For the text-containing cell, return its midpoint in (x, y) coordinate format. 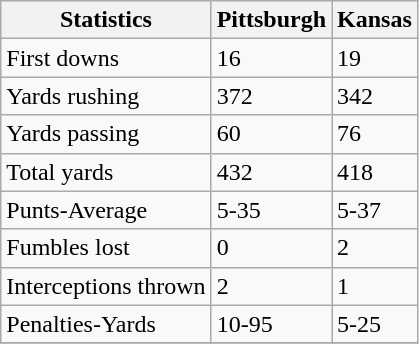
5-25 (375, 324)
Kansas (375, 20)
Pittsburgh (271, 20)
342 (375, 96)
16 (271, 58)
Total yards (106, 172)
Yards passing (106, 134)
5-37 (375, 210)
432 (271, 172)
10-95 (271, 324)
Yards rushing (106, 96)
19 (375, 58)
5-35 (271, 210)
418 (375, 172)
60 (271, 134)
Punts-Average (106, 210)
Penalties-Yards (106, 324)
1 (375, 286)
Fumbles lost (106, 248)
372 (271, 96)
76 (375, 134)
First downs (106, 58)
0 (271, 248)
Interceptions thrown (106, 286)
Statistics (106, 20)
